Locate the cell with the specified text and output its [x, y] center coordinate. 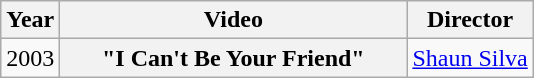
Shaun Silva [470, 58]
2003 [30, 58]
Video [234, 20]
Director [470, 20]
Year [30, 20]
"I Can't Be Your Friend" [234, 58]
